Pinpoint the cell where the given text exists, returning its (X, Y) midpoint coordinate. 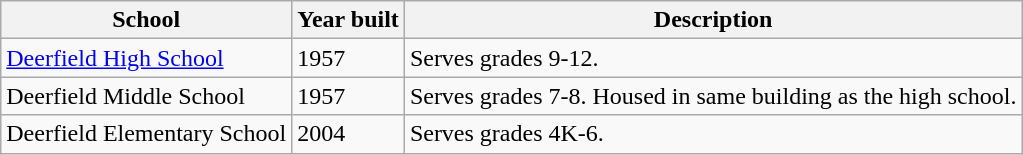
Serves grades 9-12. (713, 58)
Description (713, 20)
Deerfield High School (146, 58)
Serves grades 7-8. Housed in same building as the high school. (713, 96)
Serves grades 4K-6. (713, 134)
School (146, 20)
Year built (348, 20)
Deerfield Middle School (146, 96)
2004 (348, 134)
Deerfield Elementary School (146, 134)
